Search for the cell housing the specified text and yield its [X, Y] center coordinate. 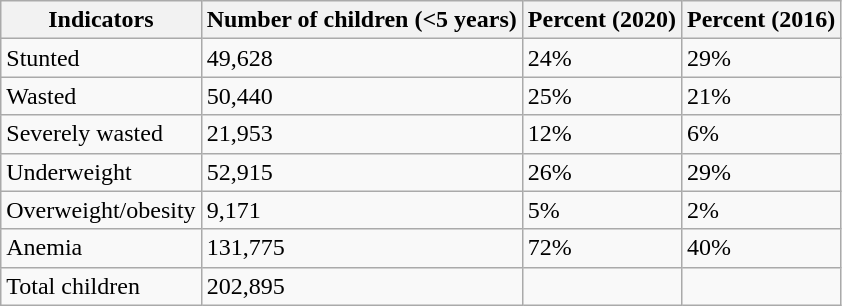
2% [762, 210]
Anemia [101, 248]
Total children [101, 286]
Indicators [101, 20]
12% [602, 134]
21,953 [362, 134]
52,915 [362, 172]
131,775 [362, 248]
Percent (2016) [762, 20]
Severely wasted [101, 134]
25% [602, 96]
26% [602, 172]
5% [602, 210]
24% [602, 58]
Underweight [101, 172]
Stunted [101, 58]
21% [762, 96]
50,440 [362, 96]
Number of children (<5 years) [362, 20]
Overweight/obesity [101, 210]
202,895 [362, 286]
72% [602, 248]
9,171 [362, 210]
Wasted [101, 96]
40% [762, 248]
Percent (2020) [602, 20]
6% [762, 134]
49,628 [362, 58]
